Return the [X, Y] coordinate for the center point of the cell that contains the specified text.  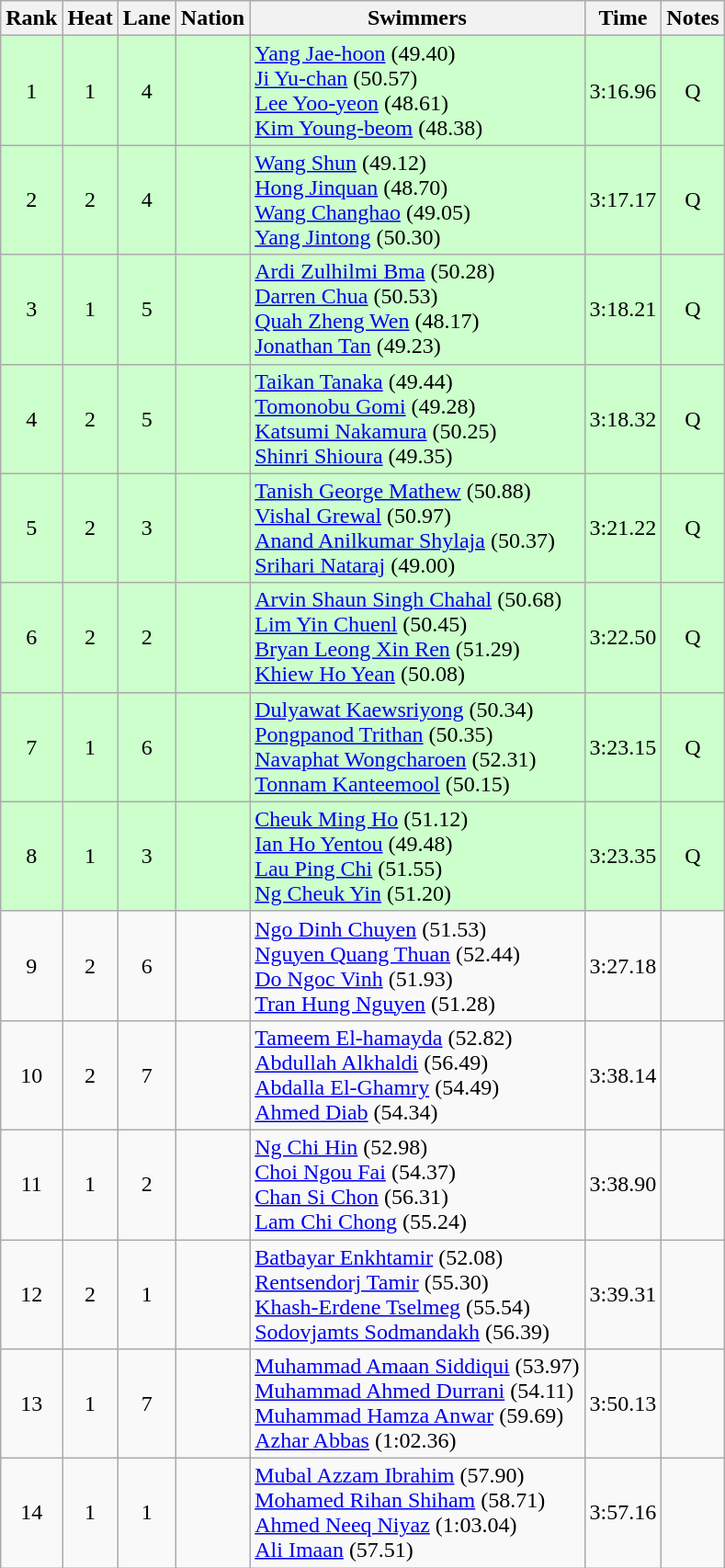
3:18.32 [623, 419]
Mubal Azzam Ibrahim (57.90)Mohamed Rihan Shiham (58.71)Ahmed Neeq Niyaz (1:03.04)Ali Imaan (57.51) [417, 1513]
Notes [693, 18]
3:57.16 [623, 1513]
13 [31, 1404]
3:21.22 [623, 528]
Rank [31, 18]
Heat [90, 18]
Swimmers [417, 18]
Tameem El-hamayda (52.82)Abdullah Alkhaldi (56.49)Abdalla El-Ghamry (54.49)Ahmed Diab (54.34) [417, 1075]
3:23.15 [623, 746]
3:38.14 [623, 1075]
3:18.21 [623, 309]
3:23.35 [623, 857]
8 [31, 857]
Yang Jae-hoon (49.40)Ji Yu-chan (50.57)Lee Yoo-yeon (48.61)Kim Young-beom (48.38) [417, 90]
3:39.31 [623, 1294]
Ng Chi Hin (52.98)Choi Ngou Fai (54.37)Chan Si Chon (56.31)Lam Chi Chong (55.24) [417, 1184]
3:16.96 [623, 90]
14 [31, 1513]
Time [623, 18]
3:17.17 [623, 200]
10 [31, 1075]
3:22.50 [623, 638]
Nation [212, 18]
Wang Shun (49.12)Hong Jinquan (48.70)Wang Changhao (49.05)Yang Jintong (50.30) [417, 200]
Batbayar Enkhtamir (52.08)Rentsendorj Tamir (55.30)Khash-Erdene Tselmeg (55.54)Sodovjamts Sodmandakh (56.39) [417, 1294]
Arvin Shaun Singh Chahal (50.68)Lim Yin Chuenl (50.45)Bryan Leong Xin Ren (51.29)Khiew Ho Yean (50.08) [417, 638]
Tanish George Mathew (50.88)Vishal Grewal (50.97)Anand Anilkumar Shylaja (50.37)Srihari Nataraj (49.00) [417, 528]
9 [31, 965]
Lane [147, 18]
Dulyawat Kaewsriyong (50.34)Pongpanod Trithan (50.35)Navaphat Wongcharoen (52.31)Tonnam Kanteemool (50.15) [417, 746]
Muhammad Amaan Siddiqui (53.97)Muhammad Ahmed Durrani (54.11)Muhammad Hamza Anwar (59.69)Azhar Abbas (1:02.36) [417, 1404]
Ngo Dinh Chuyen (51.53)Nguyen Quang Thuan (52.44)Do Ngoc Vinh (51.93)Tran Hung Nguyen (51.28) [417, 965]
Ardi Zulhilmi Bma (50.28)Darren Chua (50.53)Quah Zheng Wen (48.17)Jonathan Tan (49.23) [417, 309]
3:50.13 [623, 1404]
12 [31, 1294]
Taikan Tanaka (49.44)Tomonobu Gomi (49.28)Katsumi Nakamura (50.25)Shinri Shioura (49.35) [417, 419]
3:27.18 [623, 965]
Cheuk Ming Ho (51.12)Ian Ho Yentou (49.48)Lau Ping Chi (51.55)Ng Cheuk Yin (51.20) [417, 857]
3:38.90 [623, 1184]
11 [31, 1184]
